Locate the cell with the specified text and output its [X, Y] center coordinate. 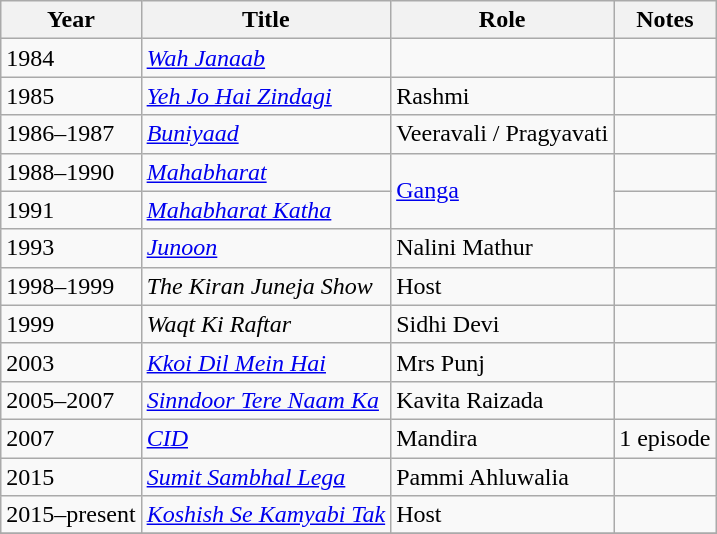
Role [502, 20]
2003 [71, 362]
2015–present [71, 515]
Koshish Se Kamyabi Tak [266, 515]
Notes [665, 20]
2015 [71, 477]
2007 [71, 438]
Waqt Ki Raftar [266, 324]
2005–2007 [71, 400]
Mahabharat Katha [266, 210]
Year [71, 20]
Yeh Jo Hai Zindagi [266, 96]
1998–1999 [71, 286]
1986–1987 [71, 134]
Junoon [266, 248]
Sinndoor Tere Naam Ka [266, 400]
Nalini Mathur [502, 248]
CID [266, 438]
1993 [71, 248]
Buniyaad [266, 134]
1991 [71, 210]
The Kiran Juneja Show [266, 286]
1985 [71, 96]
Kavita Raizada [502, 400]
Mandira [502, 438]
1 episode [665, 438]
Wah Janaab [266, 58]
Sidhi Devi [502, 324]
1999 [71, 324]
Pammi Ahluwalia [502, 477]
Ganga [502, 191]
Veeravali / Pragyavati [502, 134]
Title [266, 20]
Sumit Sambhal Lega [266, 477]
Rashmi [502, 96]
1988–1990 [71, 172]
Mahabharat [266, 172]
Kkoi Dil Mein Hai [266, 362]
Mrs Punj [502, 362]
1984 [71, 58]
